Pinpoint the cell where the given text exists, returning its (x, y) midpoint coordinate. 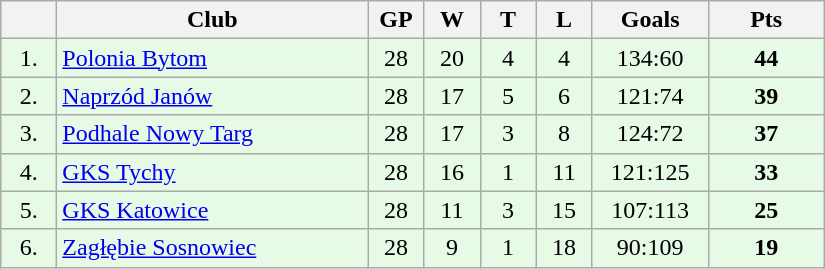
9 (452, 248)
Zagłębie Sosnowiec (212, 248)
16 (452, 172)
121:74 (650, 96)
Goals (650, 20)
Pts (766, 20)
25 (766, 210)
Club (212, 20)
15 (564, 210)
5 (508, 96)
Naprzód Janów (212, 96)
20 (452, 58)
18 (564, 248)
Polonia Bytom (212, 58)
W (452, 20)
33 (766, 172)
107:113 (650, 210)
6 (564, 96)
5. (29, 210)
Podhale Nowy Targ (212, 134)
134:60 (650, 58)
GKS Katowice (212, 210)
124:72 (650, 134)
GP (396, 20)
37 (766, 134)
39 (766, 96)
4. (29, 172)
8 (564, 134)
44 (766, 58)
19 (766, 248)
121:125 (650, 172)
L (564, 20)
GKS Tychy (212, 172)
3. (29, 134)
90:109 (650, 248)
T (508, 20)
2. (29, 96)
1. (29, 58)
6. (29, 248)
